Provide the [X, Y] coordinate of the cell's center where the given text is located.  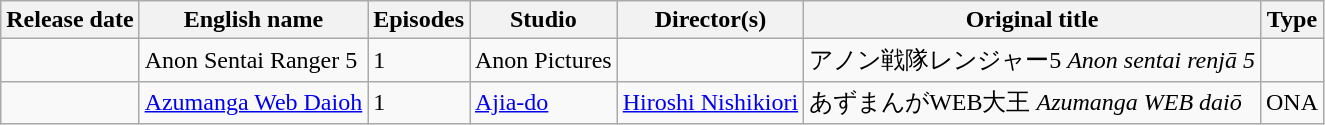
English name [254, 20]
Type [1292, 20]
Ajia-do [544, 102]
Release date [70, 20]
Episodes [419, 20]
Original title [1032, 20]
アノン戦隊レンジャー5 Anon sentai renjā 5 [1032, 60]
Studio [544, 20]
Anon Pictures [544, 60]
ONA [1292, 102]
あずまんがWEB大王 Azumanga WEB daiō [1032, 102]
Azumanga Web Daioh [254, 102]
Director(s) [710, 20]
Anon Sentai Ranger 5 [254, 60]
Hiroshi Nishikiori [710, 102]
